Return the (x, y) coordinate for the center point of the cell that contains the specified text.  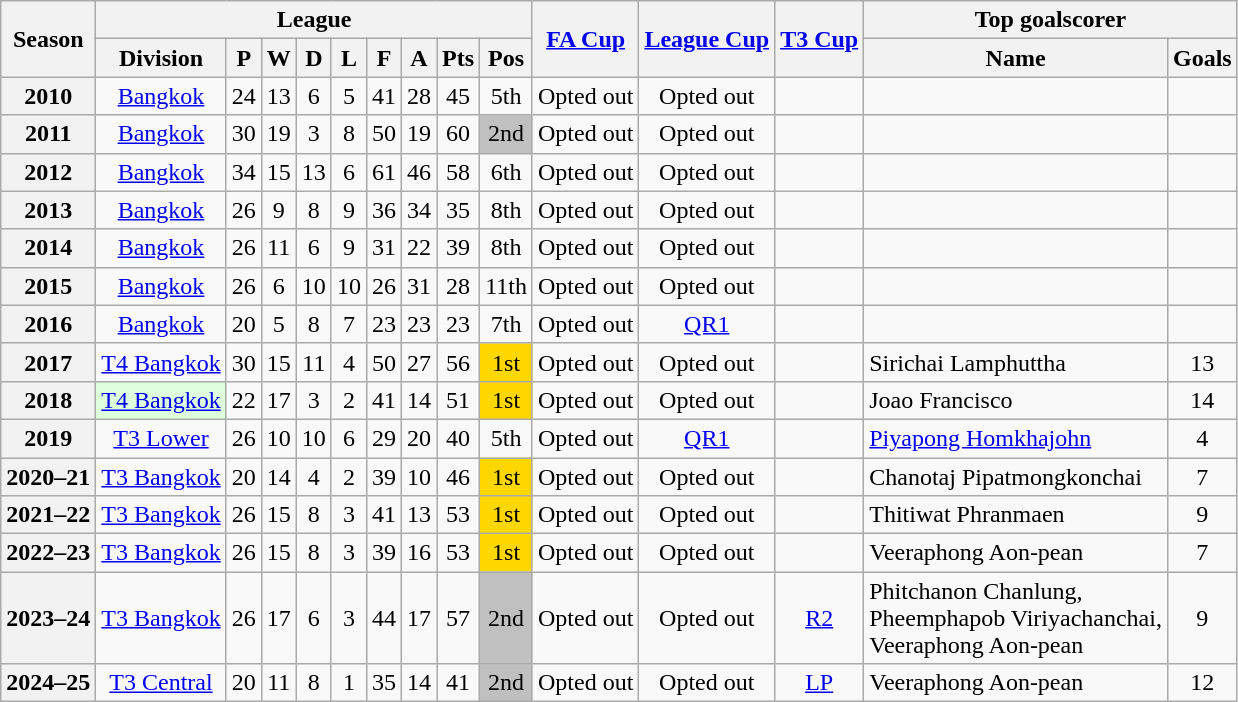
T3 Cup (820, 39)
16 (420, 553)
L (348, 58)
51 (458, 400)
7th (506, 324)
2020–21 (48, 477)
12 (1202, 683)
2011 (48, 134)
56 (458, 362)
R2 (820, 618)
60 (458, 134)
FA Cup (585, 39)
2022–23 (48, 553)
6th (506, 172)
2012 (48, 172)
Phitchanon Chanlung, Pheemphapob Viriyachanchai, Veeraphong Aon-pean (1016, 618)
24 (244, 96)
A (420, 58)
Top goalscorer (1051, 20)
45 (458, 96)
2016 (48, 324)
2010 (48, 96)
F (384, 58)
W (278, 58)
Pts (458, 58)
D (314, 58)
Chanotaj Pipatmongkonchai (1016, 477)
League Cup (707, 39)
T3 Central (161, 683)
T3 Lower (161, 438)
Joao Francisco (1016, 400)
2014 (48, 248)
Goals (1202, 58)
2019 (48, 438)
League (314, 20)
29 (384, 438)
58 (458, 172)
61 (384, 172)
Thitiwat Phranmaen (1016, 515)
2024–25 (48, 683)
44 (384, 618)
LP (820, 683)
Division (161, 58)
P (244, 58)
36 (384, 210)
1 (348, 683)
2017 (48, 362)
2023–24 (48, 618)
57 (458, 618)
Season (48, 39)
2021–22 (48, 515)
11th (506, 286)
2015 (48, 286)
2018 (48, 400)
Pos (506, 58)
Sirichai Lamphuttha (1016, 362)
Name (1016, 58)
2013 (48, 210)
27 (420, 362)
40 (458, 438)
Piyapong Homkhajohn (1016, 438)
